Return [x, y] of the center of cell containing provided text 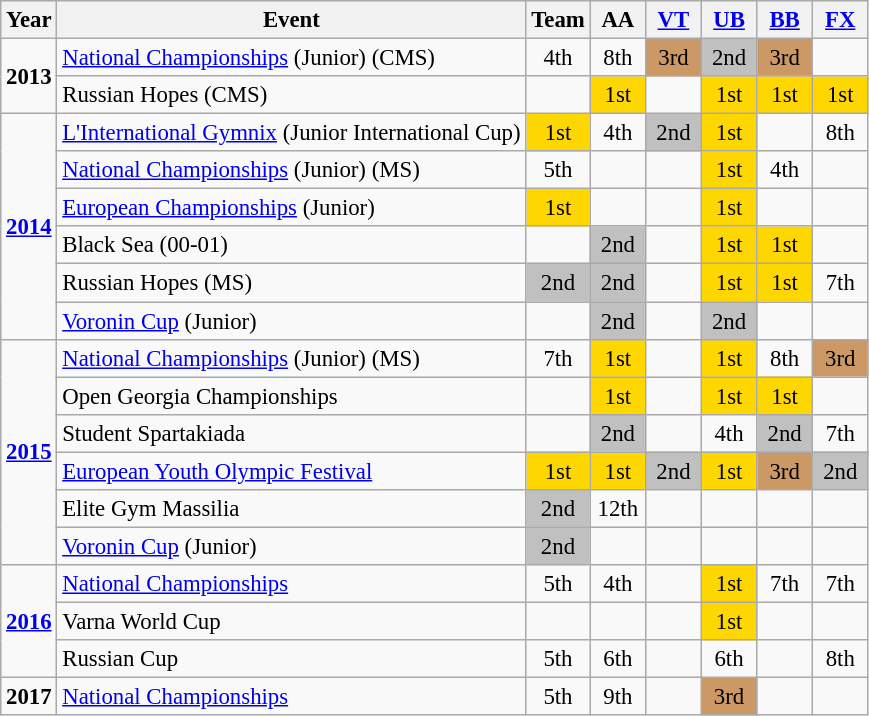
Black Sea (00-01) [292, 245]
European Championships (Junior) [292, 208]
12th [618, 509]
Open Georgia Championships [292, 396]
Team [558, 20]
2013 [29, 76]
AA [618, 20]
2017 [29, 697]
UB [729, 20]
Russian Hopes (CMS) [292, 95]
Elite Gym Massilia [292, 509]
FX [840, 20]
Event [292, 20]
2016 [29, 622]
Russian Cup [292, 659]
Russian Hopes (MS) [292, 283]
2015 [29, 452]
National Championships (Junior) (CMS) [292, 58]
9th [618, 697]
Varna World Cup [292, 621]
Student Spartakiada [292, 433]
L'International Gymnix (Junior International Cup) [292, 133]
BB [785, 20]
European Youth Olympic Festival [292, 471]
VT [674, 20]
2014 [29, 227]
Year [29, 20]
